Extract the (X, Y) coordinate from the center of the cell holding the provided text.  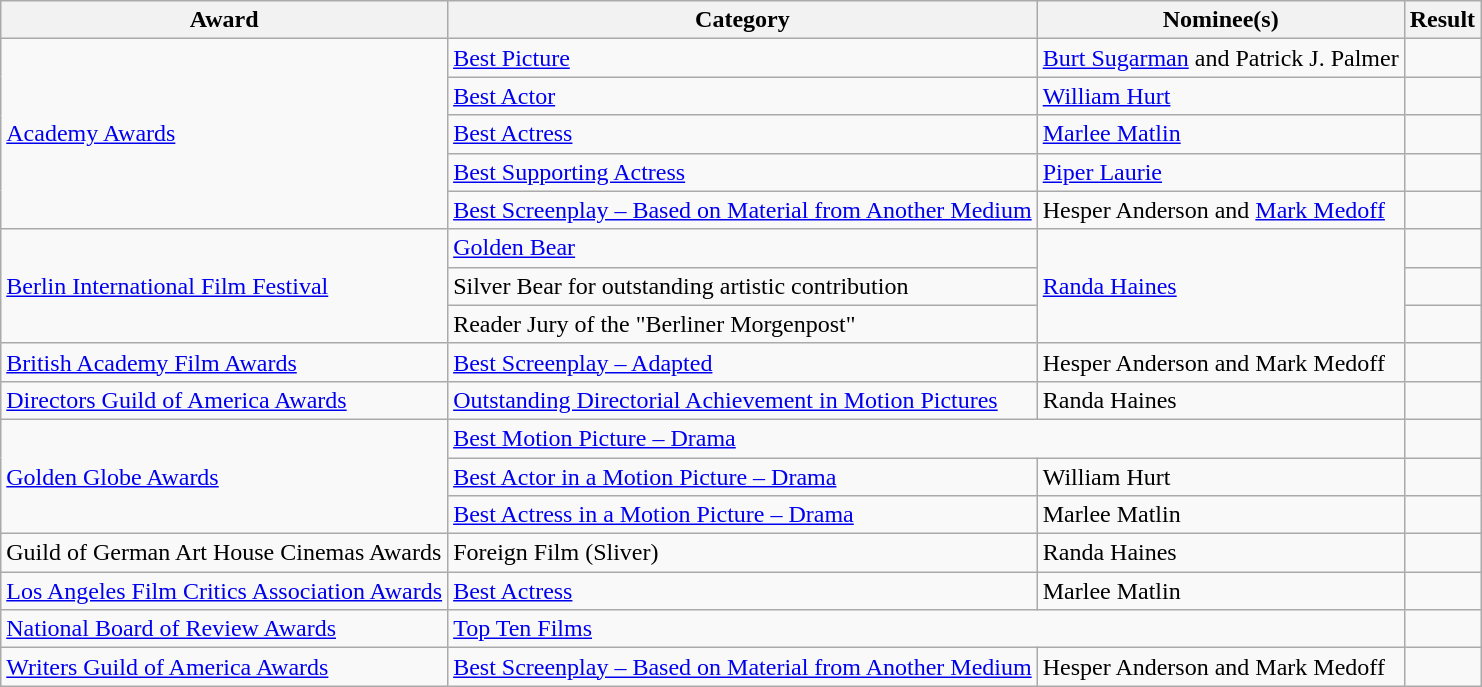
Silver Bear for outstanding artistic contribution (743, 286)
Outstanding Directorial Achievement in Motion Pictures (743, 400)
British Academy Film Awards (224, 362)
Directors Guild of America Awards (224, 400)
Writers Guild of America Awards (224, 667)
Best Supporting Actress (743, 172)
Best Actress in a Motion Picture – Drama (743, 515)
Result (1442, 20)
Top Ten Films (926, 629)
Best Actor in a Motion Picture – Drama (743, 477)
Los Angeles Film Critics Association Awards (224, 591)
Nominee(s) (1220, 20)
National Board of Review Awards (224, 629)
Best Screenplay – Adapted (743, 362)
Award (224, 20)
Reader Jury of the "Berliner Morgenpost" (743, 324)
Guild of German Art House Cinemas Awards (224, 553)
Best Actor (743, 96)
Berlin International Film Festival (224, 286)
Category (743, 20)
Foreign Film (Sliver) (743, 553)
Best Picture (743, 58)
Academy Awards (224, 134)
Best Motion Picture – Drama (926, 438)
Golden Bear (743, 248)
Burt Sugarman and Patrick J. Palmer (1220, 58)
Piper Laurie (1220, 172)
Golden Globe Awards (224, 476)
